Determine the [x, y] coordinate at the center of the cell enclosing the given text.  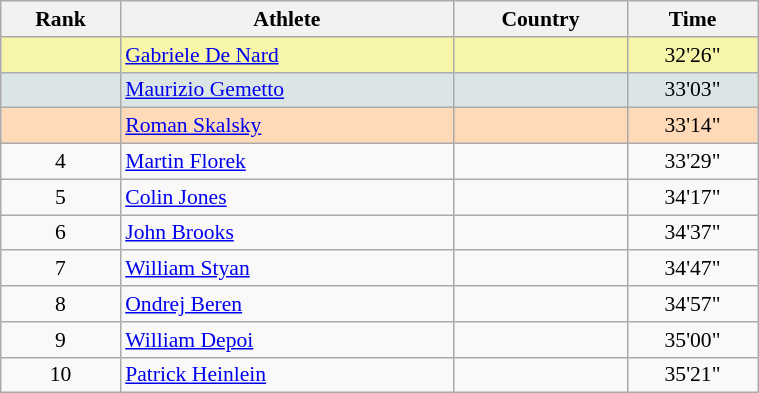
William Depoi [286, 340]
Martin Florek [286, 162]
34'57" [692, 304]
Country [541, 19]
33'29" [692, 162]
Athlete [286, 19]
8 [60, 304]
Rank [60, 19]
9 [60, 340]
Colin Jones [286, 197]
35'00" [692, 340]
32'26" [692, 55]
Patrick Heinlein [286, 375]
34'17" [692, 197]
33'03" [692, 90]
4 [60, 162]
10 [60, 375]
35'21" [692, 375]
6 [60, 233]
5 [60, 197]
7 [60, 269]
Time [692, 19]
Gabriele De Nard [286, 55]
Maurizio Gemetto [286, 90]
John Brooks [286, 233]
Roman Skalsky [286, 126]
34'37" [692, 233]
34'47" [692, 269]
33'14" [692, 126]
William Styan [286, 269]
Ondrej Beren [286, 304]
